Find where the given text appears and provide that cell's center as (x, y) coordinate. 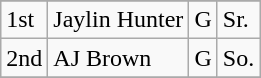
1st (24, 20)
Sr. (238, 20)
Jaylin Hunter (118, 20)
2nd (24, 58)
So. (238, 58)
AJ Brown (118, 58)
